From the cell containing the given text, extract its center point as (x, y) coordinate. 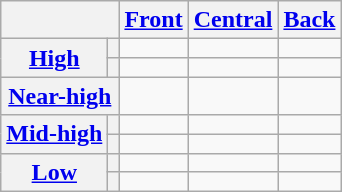
Mid-high (54, 134)
Central (233, 20)
Front (154, 20)
Back (310, 20)
High (54, 58)
Low (54, 172)
Near-high (60, 96)
